Find where the given text appears and provide that cell's center as [x, y] coordinate. 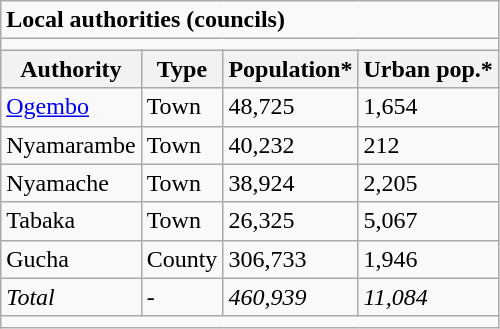
Nyamarambe [71, 145]
Ogembo [71, 107]
1,946 [428, 259]
48,725 [290, 107]
Type [182, 69]
Tabaka [71, 221]
Gucha [71, 259]
38,924 [290, 183]
306,733 [290, 259]
11,084 [428, 297]
460,939 [290, 297]
Authority [71, 69]
Total [71, 297]
County [182, 259]
- [182, 297]
40,232 [290, 145]
Local authorities (councils) [250, 20]
5,067 [428, 221]
26,325 [290, 221]
Urban pop.* [428, 69]
212 [428, 145]
1,654 [428, 107]
Nyamache [71, 183]
2,205 [428, 183]
Population* [290, 69]
